Pinpoint the cell where the given text exists, returning its (x, y) midpoint coordinate. 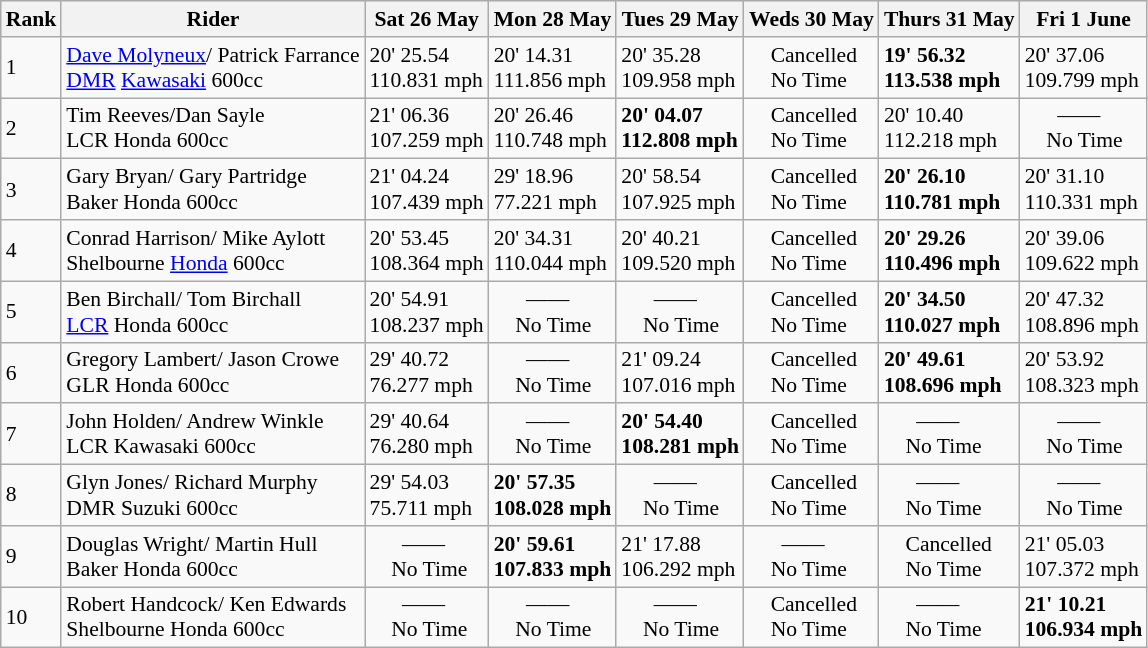
Rider (212, 19)
20' 54.91 108.237 mph (427, 312)
20' 26.46 110.748 mph (553, 128)
20' 34.50 110.027 mph (950, 312)
20' 37.06 109.799 mph (1084, 68)
20' 59.61 107.833 mph (553, 556)
21' 17.88 106.292 mph (680, 556)
20' 53.45 108.364 mph (427, 250)
20' 26.10 110.781 mph (950, 190)
6 (32, 372)
20' 35.28 109.958 mph (680, 68)
10 (32, 618)
John Holden/ Andrew Winkle LCR Kawasaki 600cc (212, 434)
Thurs 31 May (950, 19)
Tim Reeves/Dan Sayle LCR Honda 600cc (212, 128)
5 (32, 312)
20' 49.61 108.696 mph (950, 372)
3 (32, 190)
Ben Birchall/ Tom Birchall LCR Honda 600cc (212, 312)
21' 05.03 107.372 mph (1084, 556)
Conrad Harrison/ Mike Aylott Shelbourne Honda 600cc (212, 250)
21' 10.21 106.934 mph (1084, 618)
21' 09.24 107.016 mph (680, 372)
4 (32, 250)
29' 54.03 75.711 mph (427, 496)
20' 25.54 110.831 mph (427, 68)
20' 47.32 108.896 mph (1084, 312)
20' 40.21 109.520 mph (680, 250)
19' 56.32 113.538 mph (950, 68)
20' 39.06 109.622 mph (1084, 250)
29' 18.96 77.221 mph (553, 190)
29' 40.64 76.280 mph (427, 434)
20' 29.26 110.496 mph (950, 250)
7 (32, 434)
21' 06.36 107.259 mph (427, 128)
20' 53.92 108.323 mph (1084, 372)
Gary Bryan/ Gary Partridge Baker Honda 600cc (212, 190)
Robert Handcock/ Ken Edwards Shelbourne Honda 600cc (212, 618)
Rank (32, 19)
21' 04.24 107.439 mph (427, 190)
20' 58.54 107.925 mph (680, 190)
Sat 26 May (427, 19)
20' 57.35 108.028 mph (553, 496)
20' 10.40 112.218 mph (950, 128)
1 (32, 68)
Dave Molyneux/ Patrick Farrance DMR Kawasaki 600cc (212, 68)
20' 04.07 112.808 mph (680, 128)
Fri 1 June (1084, 19)
20' 34.31 110.044 mph (553, 250)
Weds 30 May (812, 19)
8 (32, 496)
Tues 29 May (680, 19)
9 (32, 556)
Mon 28 May (553, 19)
29' 40.72 76.277 mph (427, 372)
Gregory Lambert/ Jason Crowe GLR Honda 600cc (212, 372)
20' 54.40 108.281 mph (680, 434)
20' 14.31 111.856 mph (553, 68)
Glyn Jones/ Richard Murphy DMR Suzuki 600cc (212, 496)
20' 31.10 110.331 mph (1084, 190)
2 (32, 128)
Douglas Wright/ Martin Hull Baker Honda 600cc (212, 556)
